Find where the given text appears and provide that cell's center as [x, y] coordinate. 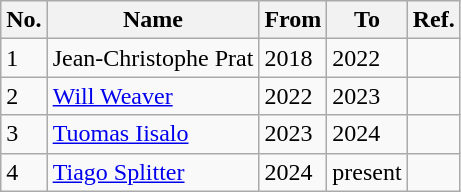
2018 [293, 58]
Will Weaver [153, 96]
Jean-Christophe Prat [153, 58]
1 [24, 58]
To [367, 20]
From [293, 20]
3 [24, 134]
Tiago Splitter [153, 172]
No. [24, 20]
Name [153, 20]
4 [24, 172]
2 [24, 96]
present [367, 172]
Tuomas Iisalo [153, 134]
Ref. [434, 20]
